Find where the given text appears and provide that cell's center as [X, Y] coordinate. 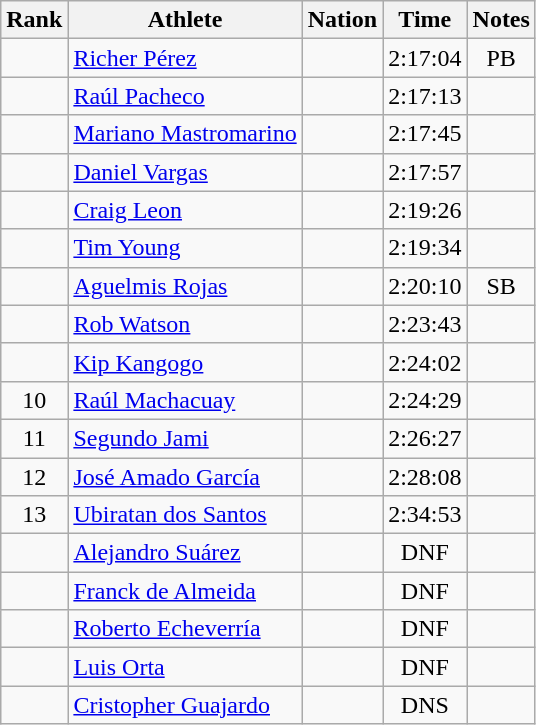
Tim Young [185, 248]
Craig Leon [185, 210]
2:19:34 [425, 248]
Kip Kangogo [185, 362]
Mariano Mastromarino [185, 134]
2:26:27 [425, 438]
2:23:43 [425, 324]
2:24:29 [425, 400]
Richer Pérez [185, 58]
DNS [425, 705]
2:20:10 [425, 286]
Daniel Vargas [185, 172]
Time [425, 20]
SB [501, 286]
Roberto Echeverría [185, 629]
Segundo Jami [185, 438]
2:28:08 [425, 477]
Notes [501, 20]
2:19:26 [425, 210]
Aguelmis Rojas [185, 286]
Raúl Machacuay [185, 400]
2:17:45 [425, 134]
Ubiratan dos Santos [185, 515]
2:34:53 [425, 515]
Raúl Pacheco [185, 96]
10 [34, 400]
Nation [342, 20]
José Amado García [185, 477]
2:17:04 [425, 58]
Cristopher Guajardo [185, 705]
Athlete [185, 20]
PB [501, 58]
13 [34, 515]
Rank [34, 20]
2:24:02 [425, 362]
Rob Watson [185, 324]
11 [34, 438]
2:17:57 [425, 172]
12 [34, 477]
2:17:13 [425, 96]
Franck de Almeida [185, 591]
Luis Orta [185, 667]
Alejandro Suárez [185, 553]
